Output the (x, y) coordinate of the center of the cell containing the given text.  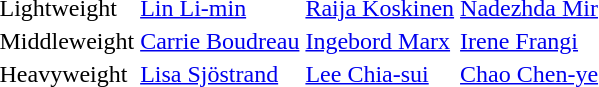
Carrie Boudreau (220, 41)
Ingebord Marx (380, 41)
